Identify which cell holds the provided text, then report its [x, y] central coordinate. 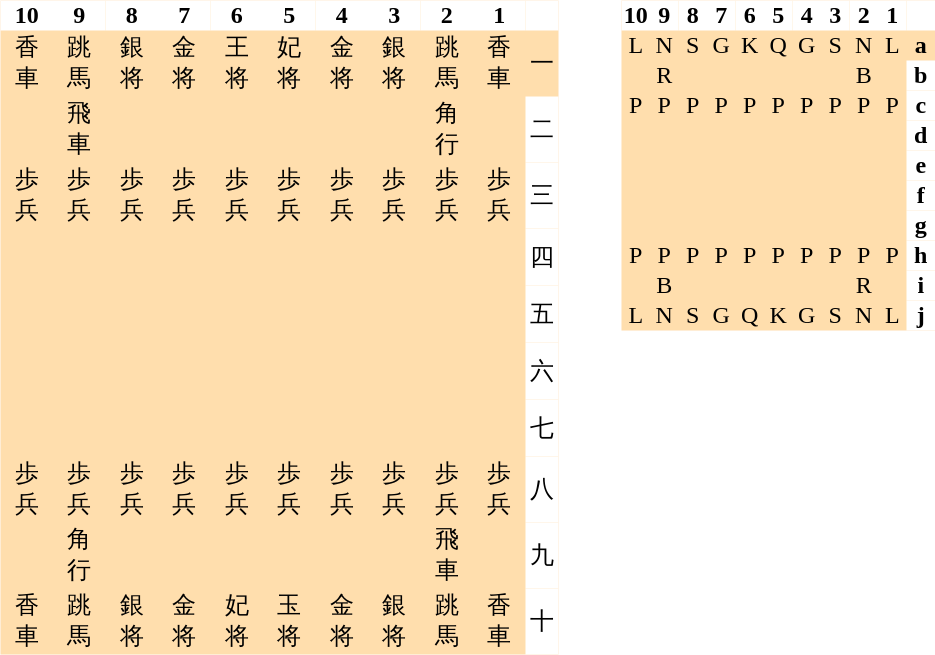
玉将 [289, 621]
二 [542, 129]
五 [542, 314]
d [920, 135]
j [920, 315]
i [920, 285]
王将 [236, 63]
十 [542, 621]
e [920, 165]
三 [542, 195]
h [920, 255]
g [920, 225]
六 [542, 370]
九 [542, 555]
四 [542, 256]
a [920, 45]
b [920, 75]
c [920, 105]
八 [542, 489]
一 [542, 63]
七 [542, 428]
f [920, 195]
